Search for the cell housing the specified text and yield its [x, y] center coordinate. 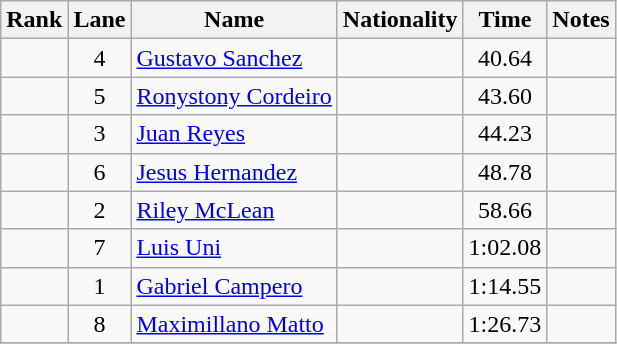
Juan Reyes [234, 134]
Notes [581, 20]
Nationality [400, 20]
Gustavo Sanchez [234, 58]
58.66 [505, 210]
40.64 [505, 58]
2 [100, 210]
Time [505, 20]
1:14.55 [505, 286]
Name [234, 20]
7 [100, 248]
1 [100, 286]
1:02.08 [505, 248]
1:26.73 [505, 324]
5 [100, 96]
8 [100, 324]
Rank [34, 20]
44.23 [505, 134]
4 [100, 58]
48.78 [505, 172]
3 [100, 134]
Gabriel Campero [234, 286]
Ronystony Cordeiro [234, 96]
Jesus Hernandez [234, 172]
Lane [100, 20]
6 [100, 172]
Maximillano Matto [234, 324]
43.60 [505, 96]
Luis Uni [234, 248]
Riley McLean [234, 210]
